From the cell containing the given text, extract its center point as [x, y] coordinate. 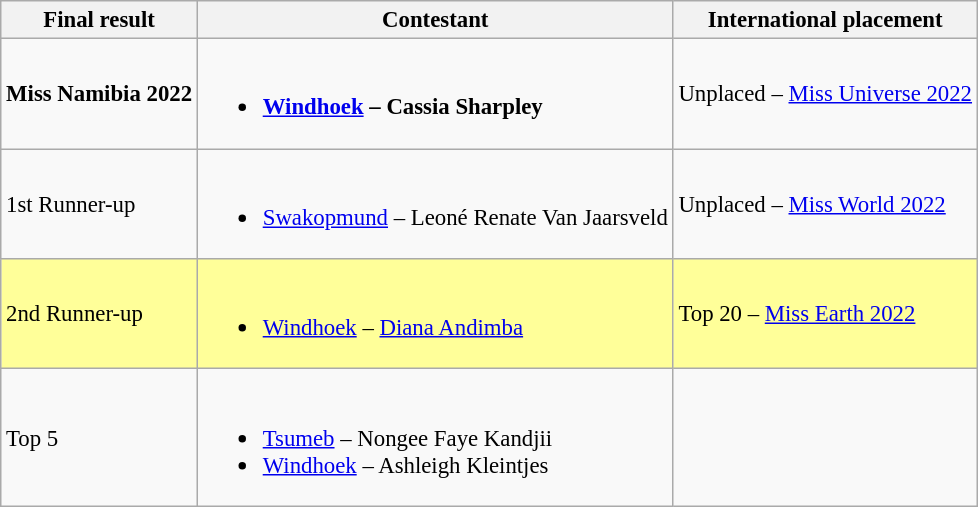
Contestant [435, 20]
Tsumeb – Nongee Faye KandjiiWindhoek – Ashleigh Kleintjes [435, 438]
Swakopmund – Leoné Renate Van Jaarsveld [435, 204]
Unplaced – Miss World 2022 [825, 204]
Final result [100, 20]
Unplaced – Miss Universe 2022 [825, 94]
International placement [825, 20]
Top 5 [100, 438]
1st Runner-up [100, 204]
Windhoek – Diana Andimba [435, 314]
Miss Namibia 2022 [100, 94]
Windhoek – Cassia Sharpley [435, 94]
2nd Runner-up [100, 314]
Top 20 – Miss Earth 2022 [825, 314]
